Locate the cell with the specified text and output its (x, y) center coordinate. 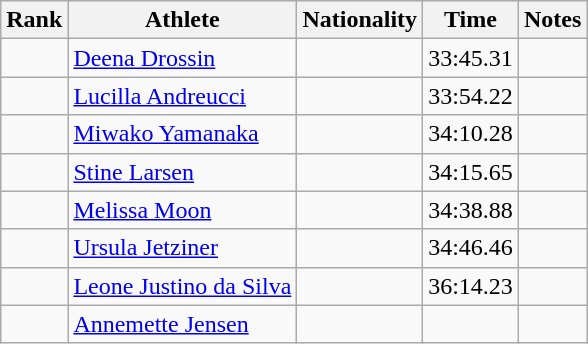
Lucilla Andreucci (182, 96)
Deena Drossin (182, 58)
33:45.31 (471, 58)
Time (471, 20)
Miwako Yamanaka (182, 134)
34:15.65 (471, 172)
34:46.46 (471, 248)
34:38.88 (471, 210)
Melissa Moon (182, 210)
33:54.22 (471, 96)
Stine Larsen (182, 172)
Nationality (360, 20)
Notes (552, 20)
Ursula Jetziner (182, 248)
34:10.28 (471, 134)
Rank (34, 20)
Annemette Jensen (182, 324)
Leone Justino da Silva (182, 286)
36:14.23 (471, 286)
Athlete (182, 20)
